Locate the cell with the specified text and output its [x, y] center coordinate. 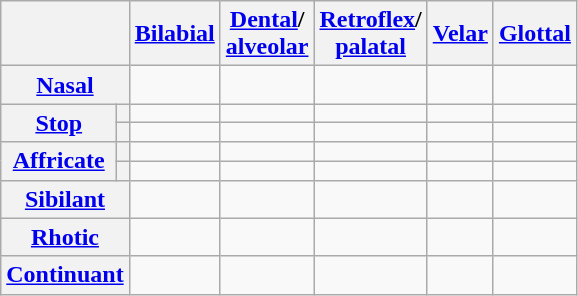
Affricate [59, 161]
Rhotic [65, 237]
Bilabial [174, 34]
Retroflex/palatal [370, 34]
Dental/alveolar [267, 34]
Velar [460, 34]
Glottal [534, 34]
Sibilant [65, 199]
Nasal [65, 85]
Stop [59, 123]
Continuant [65, 275]
